Scan for the cell matching the given text and deliver its [x, y] coordinate at center. 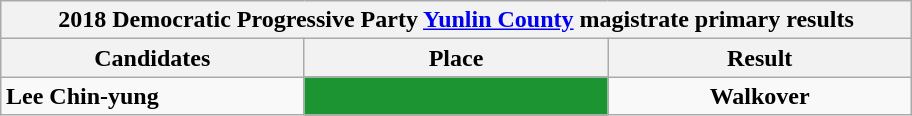
Lee Chin-yung [152, 96]
Place [456, 58]
Walkover [760, 96]
Candidates [152, 58]
Result [760, 58]
2018 Democratic Progressive Party Yunlin County magistrate primary results [456, 20]
